Detect which cell encompasses the target text, then output its [x, y] center coordinate. 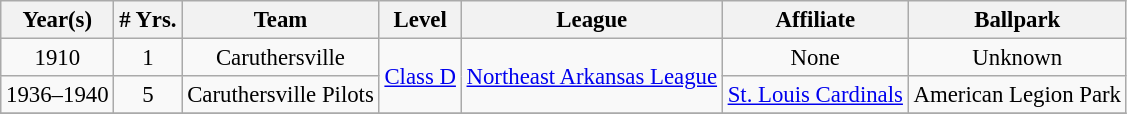
Class D [420, 76]
American Legion Park [1017, 95]
Team [280, 20]
League [592, 20]
Unknown [1017, 58]
1910 [58, 58]
Caruthersville Pilots [280, 95]
1936–1940 [58, 95]
None [815, 58]
# Yrs. [148, 20]
Level [420, 20]
Affiliate [815, 20]
Northeast Arkansas League [592, 76]
5 [148, 95]
Ballpark [1017, 20]
St. Louis Cardinals [815, 95]
1 [148, 58]
Year(s) [58, 20]
Caruthersville [280, 58]
